Extract the [X, Y] coordinate from the center of the cell holding the provided text.  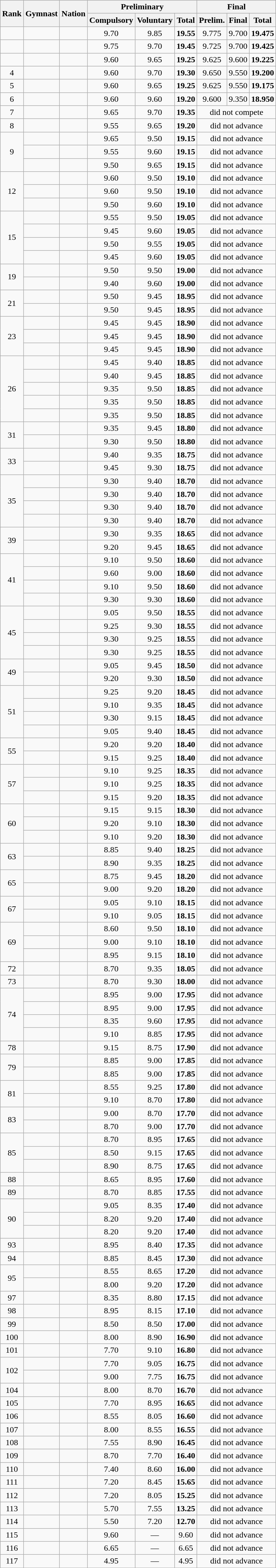
8 [12, 125]
94 [12, 1258]
55 [12, 751]
101 [12, 1350]
106 [12, 1416]
9.650 [212, 73]
104 [12, 1390]
Voluntary [155, 20]
19.55 [186, 33]
31 [12, 435]
73 [12, 981]
63 [12, 856]
19 [12, 277]
18.00 [186, 981]
113 [12, 1508]
16.40 [186, 1456]
116 [12, 1548]
115 [12, 1535]
19.175 [263, 86]
Prelim. [212, 20]
7.75 [155, 1377]
110 [12, 1469]
19.475 [263, 33]
18.05 [186, 968]
72 [12, 968]
17.90 [186, 1048]
107 [12, 1430]
67 [12, 909]
9.725 [212, 46]
17.60 [186, 1179]
79 [12, 1067]
99 [12, 1324]
109 [12, 1456]
23 [12, 336]
18.950 [263, 99]
51 [12, 712]
17.30 [186, 1258]
19.425 [263, 46]
5.50 [111, 1522]
74 [12, 1014]
97 [12, 1298]
49 [12, 672]
19.45 [186, 46]
69 [12, 942]
did not compete [237, 112]
7.40 [111, 1469]
114 [12, 1522]
41 [12, 580]
17.00 [186, 1324]
60 [12, 824]
17.55 [186, 1192]
85 [12, 1153]
108 [12, 1443]
100 [12, 1337]
83 [12, 1120]
45 [12, 633]
95 [12, 1278]
15.25 [186, 1495]
102 [12, 1370]
5.70 [111, 1508]
12 [12, 191]
7 [12, 112]
89 [12, 1192]
12.70 [186, 1522]
8.80 [155, 1298]
111 [12, 1482]
6 [12, 99]
16.60 [186, 1416]
16.55 [186, 1430]
16.70 [186, 1390]
65 [12, 883]
19.35 [186, 112]
57 [12, 784]
19.30 [186, 73]
Preliminary [142, 7]
8.15 [155, 1311]
16.65 [186, 1403]
117 [12, 1561]
33 [12, 461]
Gymnast [42, 13]
16.80 [186, 1350]
16.90 [186, 1337]
39 [12, 540]
9.85 [155, 33]
19.200 [263, 73]
17.35 [186, 1245]
Compulsory [111, 20]
4 [12, 73]
9 [12, 152]
13.25 [186, 1508]
35 [12, 501]
93 [12, 1245]
9.775 [212, 33]
Nation [73, 13]
21 [12, 303]
98 [12, 1311]
26 [12, 389]
Rank [12, 13]
19.225 [263, 60]
90 [12, 1218]
9.350 [238, 99]
81 [12, 1094]
16.00 [186, 1469]
16.45 [186, 1443]
15.65 [186, 1482]
17.10 [186, 1311]
8.40 [155, 1245]
17.15 [186, 1298]
9.75 [111, 46]
88 [12, 1179]
15 [12, 237]
78 [12, 1048]
105 [12, 1403]
112 [12, 1495]
5 [12, 86]
